Determine the (x, y) coordinate at the center of the cell enclosing the given text.  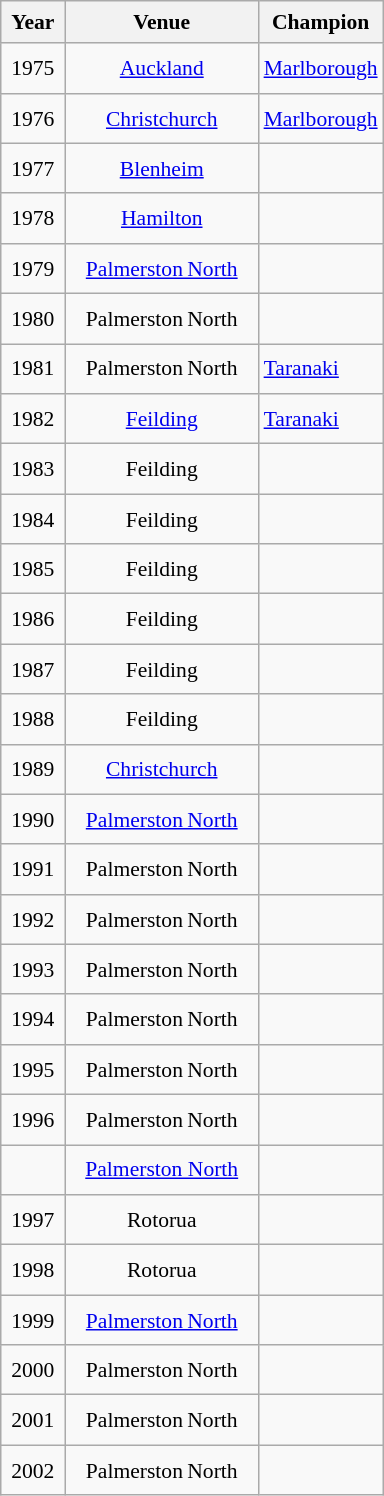
1994 (33, 1020)
Blenheim (162, 169)
Venue (162, 22)
1980 (33, 319)
1995 (33, 1070)
Year (33, 22)
Hamilton (162, 219)
1998 (33, 1270)
1983 (33, 469)
2001 (33, 1420)
1978 (33, 219)
1982 (33, 419)
1996 (33, 1120)
1987 (33, 669)
1989 (33, 770)
1990 (33, 820)
1992 (33, 920)
1979 (33, 269)
1985 (33, 569)
1997 (33, 1220)
1999 (33, 1320)
1991 (33, 870)
1975 (33, 69)
1977 (33, 169)
2002 (33, 1470)
1988 (33, 719)
2000 (33, 1370)
1984 (33, 519)
1976 (33, 119)
1986 (33, 619)
Champion (321, 22)
1981 (33, 369)
1993 (33, 970)
Auckland (162, 69)
